For the text-containing cell, return its midpoint in [X, Y] coordinate format. 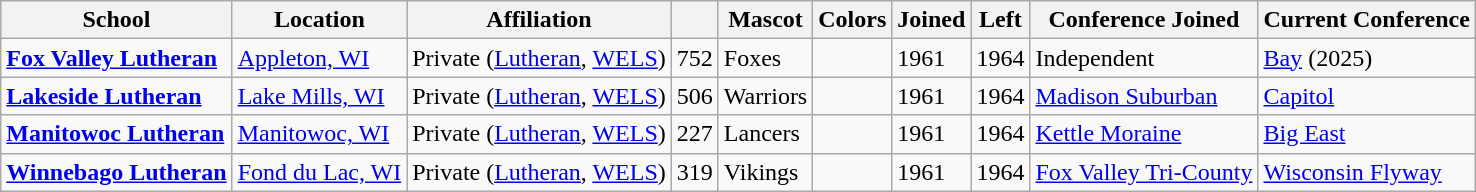
Bay (2025) [1366, 58]
Winnebago Lutheran [116, 172]
Foxes [765, 58]
Independent [1144, 58]
Big East [1366, 134]
Madison Suburban [1144, 96]
Appleton, WI [320, 58]
Location [320, 20]
Fox Valley Tri-County [1144, 172]
Current Conference [1366, 20]
Colors [852, 20]
Fond du Lac, WI [320, 172]
Kettle Moraine [1144, 134]
Left [1000, 20]
Wisconsin Flyway [1366, 172]
227 [694, 134]
Affiliation [540, 20]
Fox Valley Lutheran [116, 58]
Vikings [765, 172]
Mascot [765, 20]
Capitol [1366, 96]
Conference Joined [1144, 20]
752 [694, 58]
Lakeside Lutheran [116, 96]
Lake Mills, WI [320, 96]
Warriors [765, 96]
Lancers [765, 134]
506 [694, 96]
Manitowoc Lutheran [116, 134]
Joined [932, 20]
319 [694, 172]
School [116, 20]
Manitowoc, WI [320, 134]
